Return (X, Y) of the center of cell containing provided text 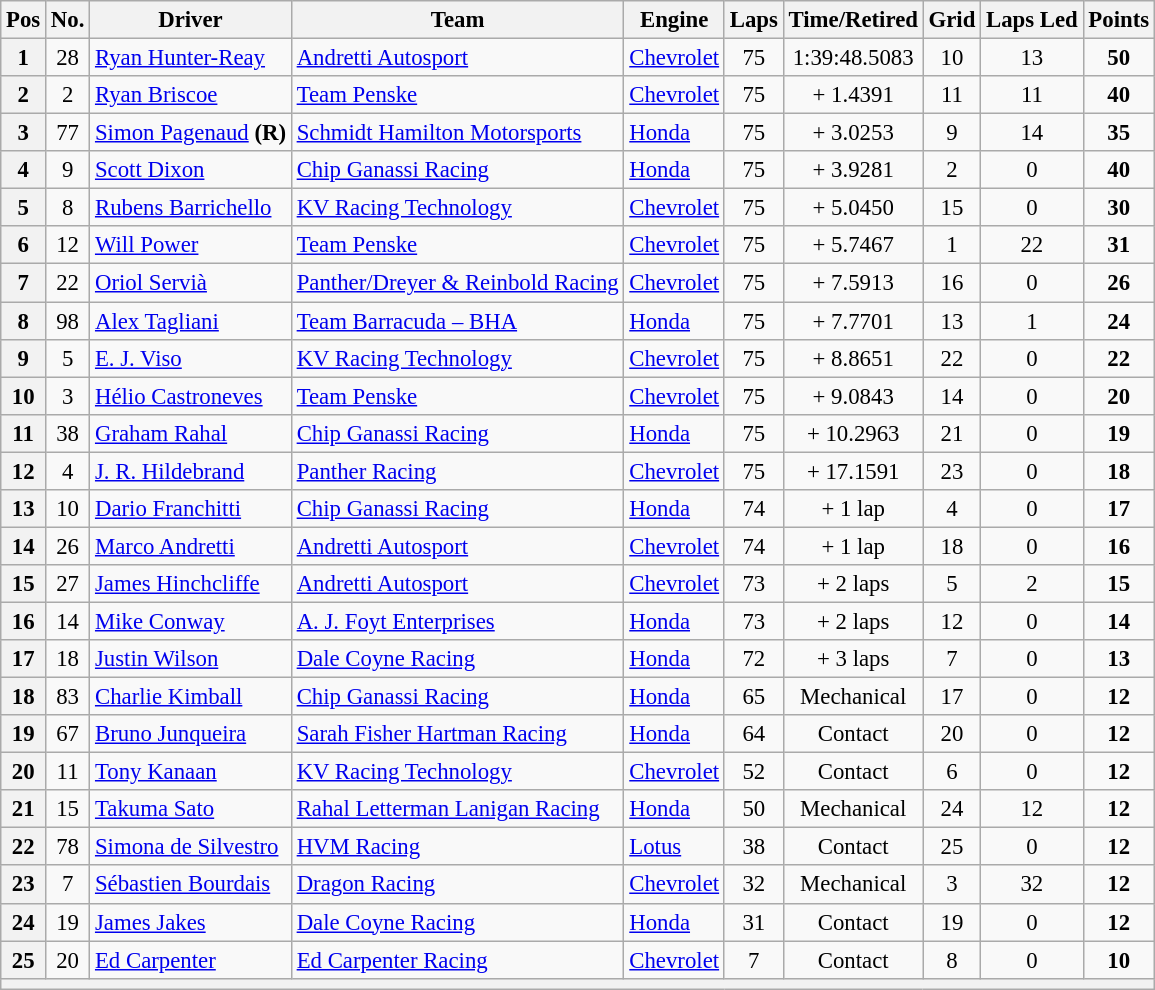
Charlie Kimball (191, 697)
J. R. Hildebrand (191, 471)
77 (68, 133)
Ryan Briscoe (191, 95)
Marco Andretti (191, 546)
Driver (191, 20)
Engine (674, 20)
A. J. Foyt Enterprises (458, 621)
Oriol Servià (191, 283)
Panther/Dreyer & Reinbold Racing (458, 283)
+ 17.1591 (853, 471)
Sarah Fisher Hartman Racing (458, 734)
+ 9.0843 (853, 396)
30 (1118, 208)
Sébastien Bourdais (191, 885)
+ 1.4391 (853, 95)
James Jakes (191, 922)
Ryan Hunter-Reay (191, 58)
64 (754, 734)
+ 3 laps (853, 659)
35 (1118, 133)
Hélio Castroneves (191, 396)
Justin Wilson (191, 659)
Alex Tagliani (191, 321)
28 (68, 58)
Grid (952, 20)
Scott Dixon (191, 170)
Rubens Barrichello (191, 208)
Laps (754, 20)
Ed Carpenter Racing (458, 960)
Dario Franchitti (191, 509)
Graham Rahal (191, 433)
Rahal Letterman Lanigan Racing (458, 809)
Lotus (674, 847)
+ 5.7467 (853, 245)
98 (68, 321)
No. (68, 20)
Bruno Junqueira (191, 734)
+ 10.2963 (853, 433)
Team (458, 20)
+ 7.5913 (853, 283)
Team Barracuda – BHA (458, 321)
1:39:48.5083 (853, 58)
65 (754, 697)
Dragon Racing (458, 885)
HVM Racing (458, 847)
67 (68, 734)
Will Power (191, 245)
Panther Racing (458, 471)
78 (68, 847)
Schmidt Hamilton Motorsports (458, 133)
Mike Conway (191, 621)
Laps Led (1032, 20)
27 (68, 584)
+ 3.9281 (853, 170)
52 (754, 772)
E. J. Viso (191, 358)
83 (68, 697)
+ 5.0450 (853, 208)
+ 7.7701 (853, 321)
Simona de Silvestro (191, 847)
Pos (24, 20)
72 (754, 659)
Ed Carpenter (191, 960)
Time/Retired (853, 20)
Points (1118, 20)
Simon Pagenaud (R) (191, 133)
+ 8.8651 (853, 358)
+ 3.0253 (853, 133)
James Hinchcliffe (191, 584)
Tony Kanaan (191, 772)
Takuma Sato (191, 809)
